Determine the [x, y] coordinate at the center of the cell enclosing the given text.  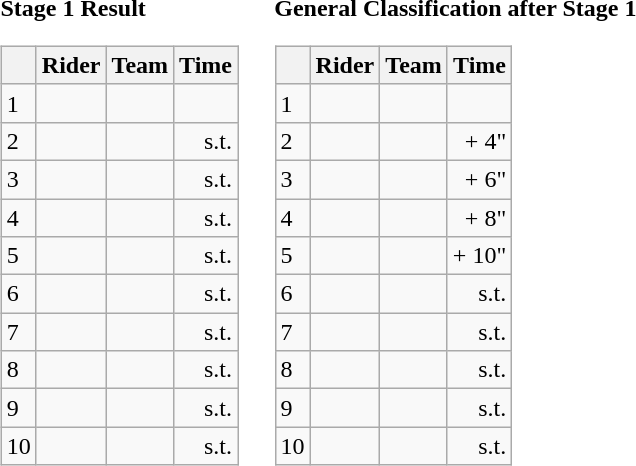
+ 8" [479, 217]
+ 4" [479, 141]
+ 10" [479, 256]
+ 6" [479, 179]
